Output the (x, y) coordinate of the center of the cell containing the given text.  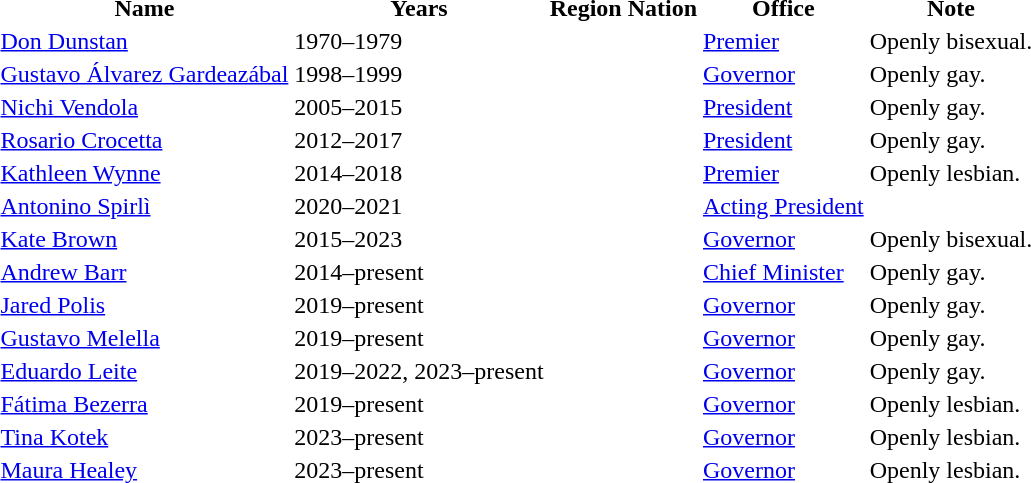
1970–1979 (419, 41)
2023–present (419, 437)
2020–2021 (419, 206)
Acting President (784, 206)
2005–2015 (419, 107)
2015–2023 (419, 239)
2014–present (419, 272)
1998–1999 (419, 74)
2019–2022, 2023–present (419, 371)
2014–2018 (419, 173)
Chief Minister (784, 272)
2012–2017 (419, 140)
